For the text-containing cell, return its midpoint in (X, Y) coordinate format. 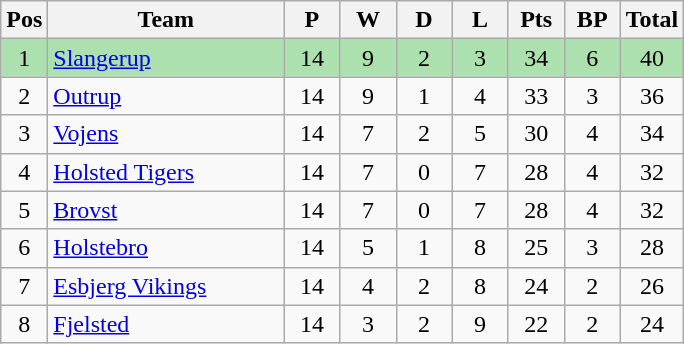
36 (652, 96)
L (480, 20)
30 (536, 134)
Vojens (166, 134)
D (424, 20)
25 (536, 248)
26 (652, 286)
P (312, 20)
Pos (24, 20)
Total (652, 20)
Esbjerg Vikings (166, 286)
Slangerup (166, 58)
Brovst (166, 210)
Fjelsted (166, 324)
Pts (536, 20)
Team (166, 20)
BP (592, 20)
33 (536, 96)
Outrup (166, 96)
W (368, 20)
Holsted Tigers (166, 172)
40 (652, 58)
Holstebro (166, 248)
22 (536, 324)
